Pinpoint the cell where the given text exists, returning its [x, y] midpoint coordinate. 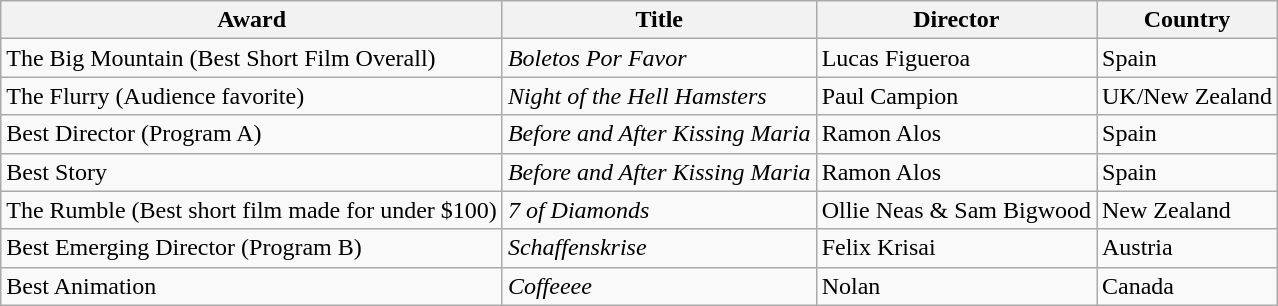
7 of Diamonds [659, 210]
Best Animation [252, 286]
Nolan [956, 286]
Country [1186, 20]
Best Emerging Director (Program B) [252, 248]
Felix Krisai [956, 248]
New Zealand [1186, 210]
The Big Mountain (Best Short Film Overall) [252, 58]
Lucas Figueroa [956, 58]
Award [252, 20]
Austria [1186, 248]
Paul Campion [956, 96]
Director [956, 20]
Canada [1186, 286]
UK/New Zealand [1186, 96]
The Flurry (Audience favorite) [252, 96]
Title [659, 20]
Coffeeee [659, 286]
Boletos Por Favor [659, 58]
Night of the Hell Hamsters [659, 96]
Ollie Neas & Sam Bigwood [956, 210]
Best Story [252, 172]
The Rumble (Best short film made for under $100) [252, 210]
Best Director (Program A) [252, 134]
Schaffenskrise [659, 248]
